Return (x, y) of the center of cell containing provided text 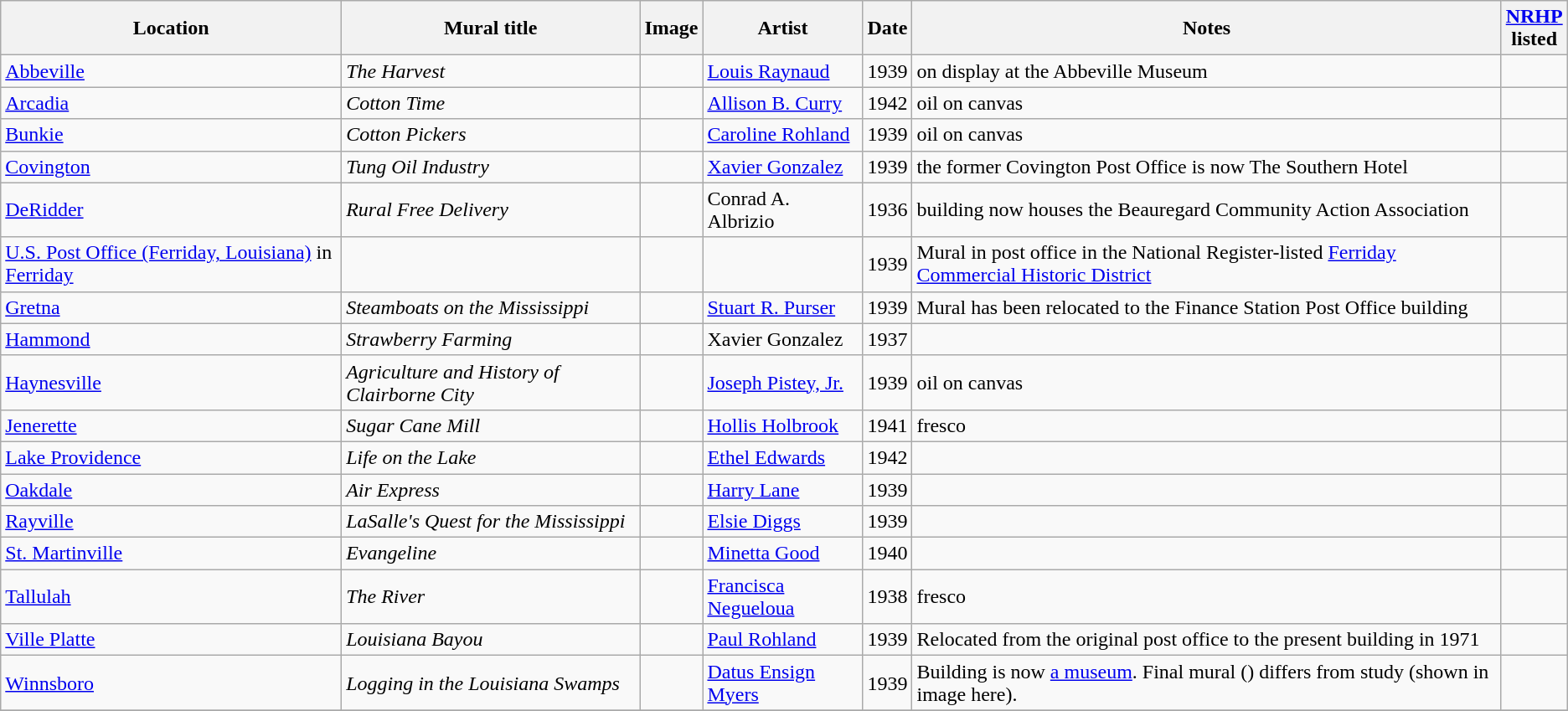
1938 (888, 596)
The River (491, 596)
Datus Ensign Myers (782, 683)
St. Martinville (171, 554)
Hammond (171, 339)
LaSalle's Quest for the Mississippi (491, 522)
Evangeline (491, 554)
Air Express (491, 490)
Ethel Edwards (782, 457)
Elsie Diggs (782, 522)
Hollis Holbrook (782, 425)
Harry Lane (782, 490)
Date (888, 28)
Conrad A. Albrizio (782, 209)
Relocated from the original post office to the present building in 1971 (1206, 640)
Arcadia (171, 103)
Caroline Rohland (782, 135)
U.S. Post Office (Ferriday, Louisiana) in Ferriday (171, 265)
Tung Oil Industry (491, 167)
Tallulah (171, 596)
1937 (888, 339)
building now houses the Beauregard Community Action Association (1206, 209)
Agriculture and History of Clairborne City (491, 382)
Allison B. Curry (782, 103)
Cotton Time (491, 103)
Strawberry Farming (491, 339)
Logging in the Louisiana Swamps (491, 683)
Joseph Pistey, Jr. (782, 382)
Life on the Lake (491, 457)
Artist (782, 28)
1941 (888, 425)
NRHPlisted (1534, 28)
Francisca Negueloua (782, 596)
Gretna (171, 307)
Building is now a museum. Final mural () differs from study (shown in image here). (1206, 683)
Rayville (171, 522)
Lake Providence (171, 457)
Louis Raynaud (782, 71)
Image (672, 28)
Louisiana Bayou (491, 640)
Haynesville (171, 382)
Rural Free Delivery (491, 209)
Sugar Cane Mill (491, 425)
Oakdale (171, 490)
Jenerette (171, 425)
Cotton Pickers (491, 135)
Covington (171, 167)
1936 (888, 209)
Mural title (491, 28)
Stuart R. Purser (782, 307)
Abbeville (171, 71)
Mural has been relocated to the Finance Station Post Office building (1206, 307)
Location (171, 28)
on display at the Abbeville Museum (1206, 71)
Notes (1206, 28)
Winnsboro (171, 683)
Steamboats on the Mississippi (491, 307)
Paul Rohland (782, 640)
1940 (888, 554)
DeRidder (171, 209)
the former Covington Post Office is now The Southern Hotel (1206, 167)
Minetta Good (782, 554)
The Harvest (491, 71)
Bunkie (171, 135)
Ville Platte (171, 640)
Mural in post office in the National Register-listed Ferriday Commercial Historic District (1206, 265)
